Find where the given text appears and provide that cell's center as (x, y) coordinate. 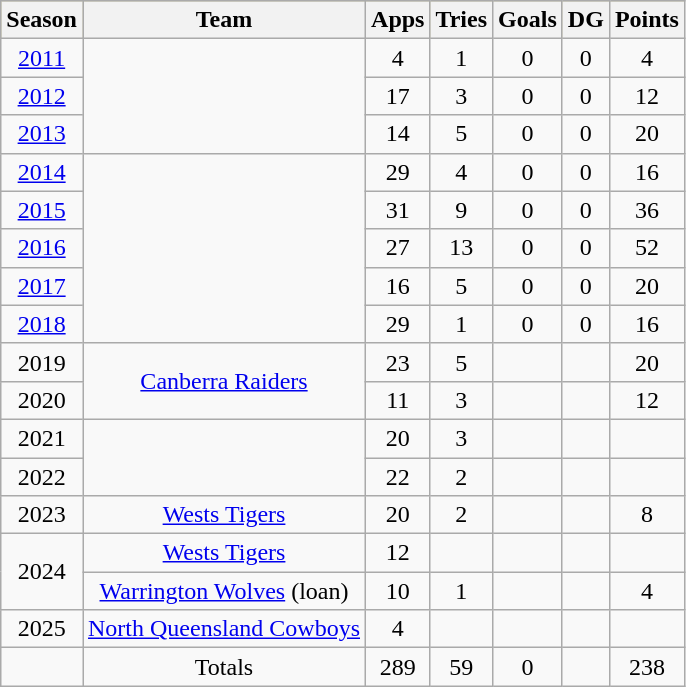
8 (646, 515)
Warrington Wolves (loan) (224, 591)
52 (646, 248)
59 (462, 667)
Totals (224, 667)
North Queensland Cowboys (224, 629)
2015 (42, 210)
2021 (42, 438)
2011 (42, 58)
Canberra Raiders (224, 381)
36 (646, 210)
289 (398, 667)
Tries (462, 20)
Team (224, 20)
2023 (42, 515)
17 (398, 96)
2025 (42, 629)
13 (462, 248)
2019 (42, 362)
2022 (42, 477)
2012 (42, 96)
238 (646, 667)
9 (462, 210)
23 (398, 362)
27 (398, 248)
11 (398, 400)
2024 (42, 572)
2018 (42, 324)
2013 (42, 134)
10 (398, 591)
2017 (42, 286)
22 (398, 477)
14 (398, 134)
Apps (398, 20)
2020 (42, 400)
DG (586, 20)
31 (398, 210)
Goals (528, 20)
2014 (42, 172)
Season (42, 20)
2016 (42, 248)
Points (646, 20)
